Output the (X, Y) coordinate of the center of the cell containing the given text.  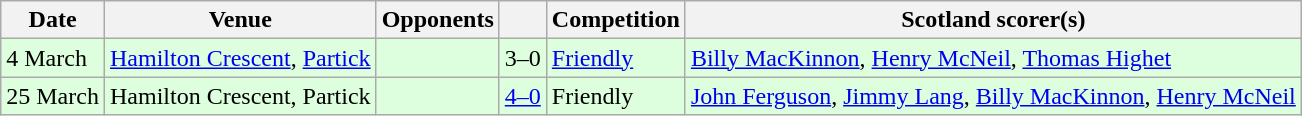
4–0 (522, 96)
3–0 (522, 58)
Billy MacKinnon, Henry McNeil, Thomas Highet (993, 58)
Opponents (438, 20)
4 March (53, 58)
Scotland scorer(s) (993, 20)
Competition (616, 20)
Venue (240, 20)
Date (53, 20)
John Ferguson, Jimmy Lang, Billy MacKinnon, Henry McNeil (993, 96)
25 March (53, 96)
